Extract the (x, y) coordinate from the center of the cell holding the provided text.  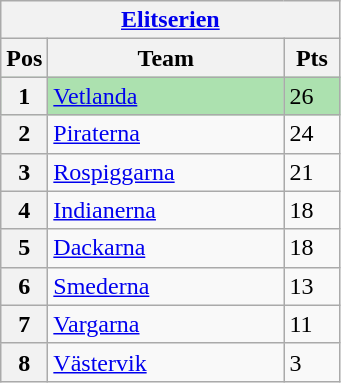
7 (24, 324)
13 (312, 286)
Rospiggarna (166, 172)
21 (312, 172)
1 (24, 96)
2 (24, 134)
8 (24, 362)
Team (166, 58)
5 (24, 248)
6 (24, 286)
4 (24, 210)
Dackarna (166, 248)
Smederna (166, 286)
Elitserien (170, 20)
Vetlanda (166, 96)
11 (312, 324)
26 (312, 96)
24 (312, 134)
Vargarna (166, 324)
Västervik (166, 362)
Pts (312, 58)
Pos (24, 58)
Indianerna (166, 210)
Piraterna (166, 134)
